Extract the [x, y] coordinate from the center of the cell holding the provided text.  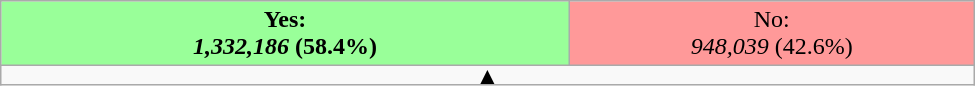
No: 948,039 (42.6%) [772, 34]
Yes: 1,332,186 (58.4%) [286, 34]
